From the cell containing the given text, extract its center point as (x, y) coordinate. 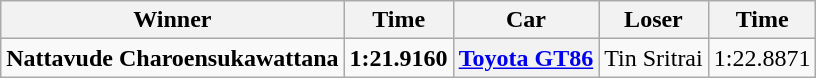
Nattavude Charoensukawattana (172, 58)
1:22.8871 (762, 58)
1:21.9160 (398, 58)
Car (526, 20)
Tin Sritrai (654, 58)
Winner (172, 20)
Toyota GT86 (526, 58)
Loser (654, 20)
